Identify which cell holds the provided text, then report its [x, y] central coordinate. 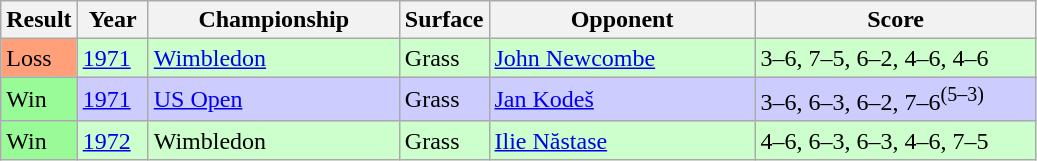
Loss [39, 58]
Surface [444, 20]
Championship [274, 20]
Ilie Năstase [622, 140]
John Newcombe [622, 58]
3–6, 7–5, 6–2, 4–6, 4–6 [896, 58]
3–6, 6–3, 6–2, 7–6(5–3) [896, 100]
Jan Kodeš [622, 100]
1972 [112, 140]
US Open [274, 100]
4–6, 6–3, 6–3, 4–6, 7–5 [896, 140]
Year [112, 20]
Opponent [622, 20]
Score [896, 20]
Result [39, 20]
